From the cell containing the given text, extract its center point as (X, Y) coordinate. 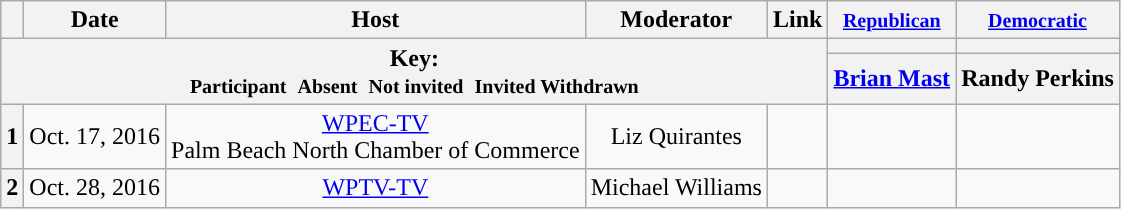
WPEC-TVPalm Beach North Chamber of Commerce (376, 136)
Oct. 17, 2016 (95, 136)
Moderator (676, 20)
Host (376, 20)
Democratic (1038, 20)
Oct. 28, 2016 (95, 188)
Brian Mast (892, 78)
Liz Quirantes (676, 136)
Randy Perkins (1038, 78)
1 (12, 136)
Key: Participant Absent Not invited Invited Withdrawn (414, 72)
2 (12, 188)
Republican (892, 20)
Michael Williams (676, 188)
Date (95, 20)
WPTV-TV (376, 188)
Link (797, 20)
